Output the (X, Y) coordinate of the center of the cell containing the given text.  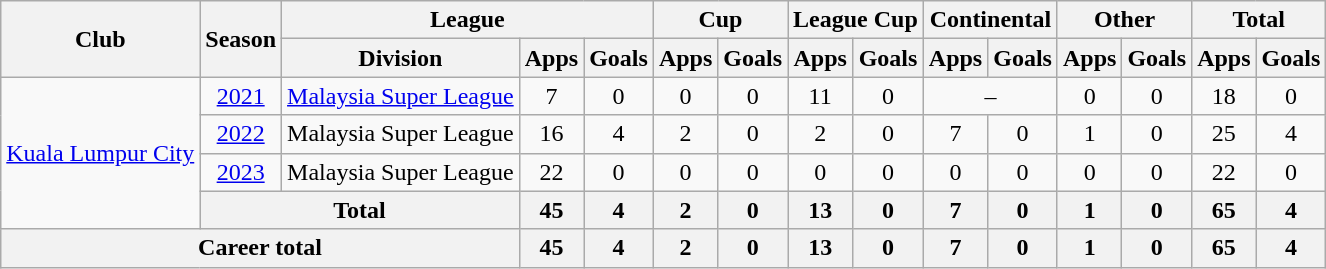
Division (401, 58)
Kuala Lumpur City (100, 153)
League Cup (856, 20)
2021 (241, 96)
11 (820, 96)
Club (100, 39)
2023 (241, 172)
18 (1224, 96)
Season (241, 39)
25 (1224, 134)
Cup (720, 20)
16 (551, 134)
2022 (241, 134)
Career total (260, 248)
League (468, 20)
– (990, 96)
Continental (990, 20)
Other (1124, 20)
